Find where the given text appears and provide that cell's center as [x, y] coordinate. 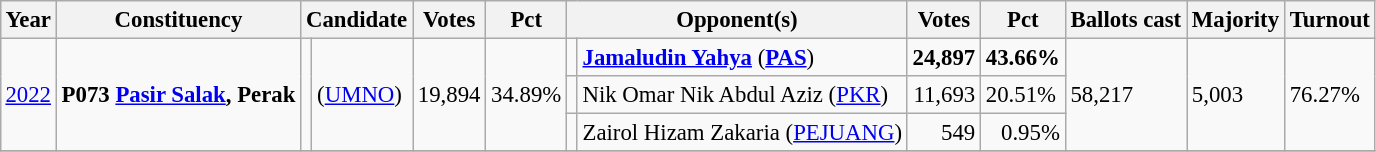
Turnout [1330, 20]
2022 [28, 94]
24,897 [944, 57]
19,894 [450, 94]
11,693 [944, 95]
0.95% [1024, 133]
76.27% [1330, 94]
Ballots cast [1126, 20]
Jamaludin Yahya (PAS) [742, 57]
(UMNO) [362, 94]
P073 Pasir Salak, Perak [178, 94]
5,003 [1235, 94]
Constituency [178, 20]
549 [944, 133]
20.51% [1024, 95]
Year [28, 20]
Zairol Hizam Zakaria (PEJUANG) [742, 133]
Candidate [357, 20]
Majority [1235, 20]
43.66% [1024, 57]
Opponent(s) [738, 20]
58,217 [1126, 94]
Nik Omar Nik Abdul Aziz (PKR) [742, 95]
34.89% [526, 94]
